Capture the cell that displays the provided text and extract its [x, y] central coordinate. 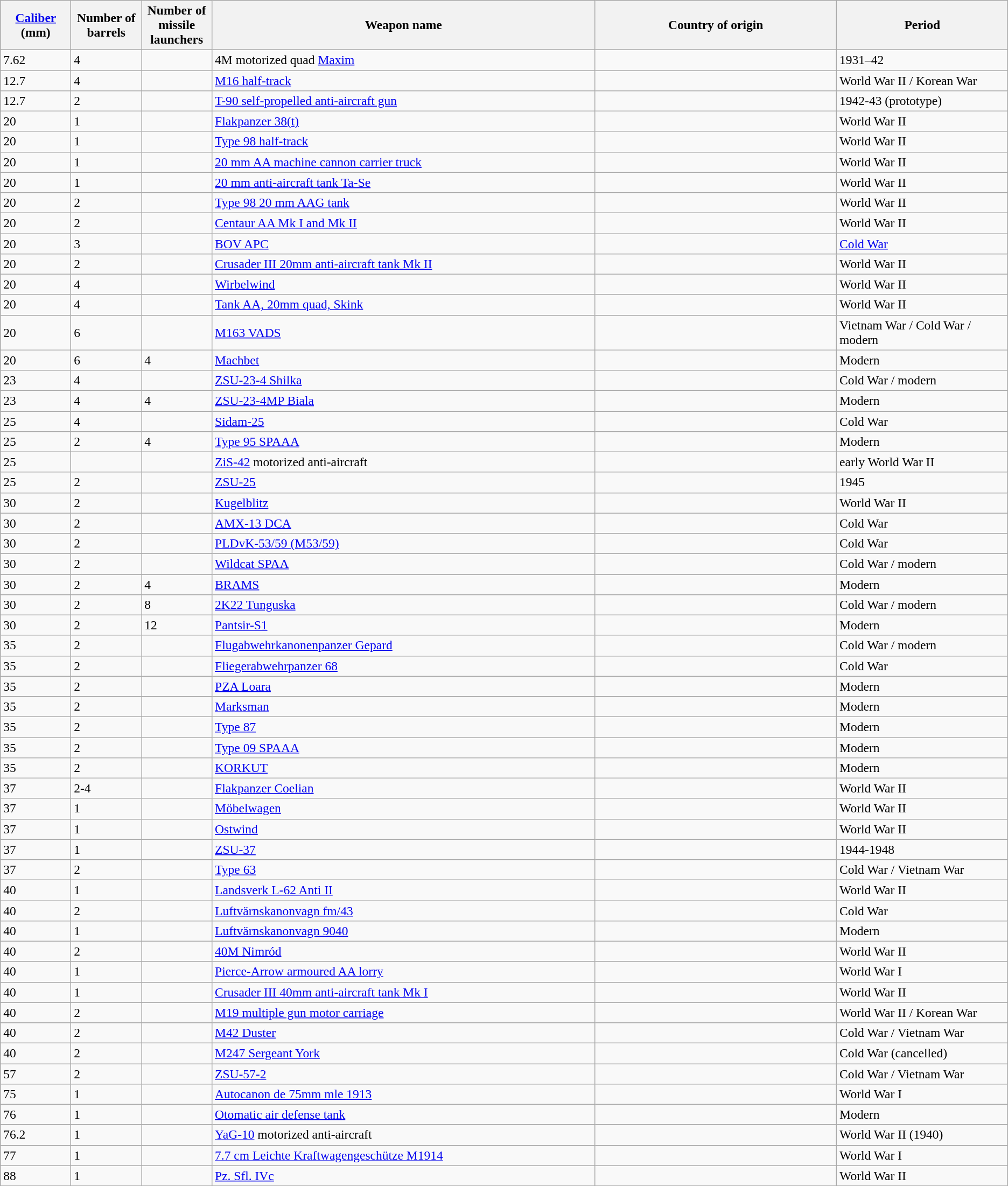
Sidam-25 [404, 421]
Flugabwehrkanonenpanzer Gepard [404, 645]
Cold War (cancelled) [922, 1053]
M247 Sergeant York [404, 1053]
75 [36, 1094]
BOV APC [404, 243]
AMX-13 DCA [404, 523]
Type 98 20 mm AAG tank [404, 202]
Marksman [404, 706]
Vietnam War / Cold War / modern [922, 333]
57 [36, 1073]
Luftvärnskanonvagn fm/43 [404, 910]
ZSU-23-4MP Biala [404, 401]
Flakpanzer Coelian [404, 788]
Pantsir-S1 [404, 625]
Flakpanzer 38(t) [404, 121]
1945 [922, 482]
Type 87 [404, 727]
12 [177, 625]
Number of missile launchers [177, 25]
World War II (1940) [922, 1135]
1942-43 (prototype) [922, 101]
ZSU-23-4 Shilka [404, 380]
ZiS-42 motorized anti-aircraft [404, 462]
Type 63 [404, 869]
4M motorized quad Maxim [404, 60]
Type 09 SPAAA [404, 747]
ZSU-57-2 [404, 1073]
YaG-10 motorized anti-aircraft [404, 1135]
Otomatic air defense tank [404, 1114]
Crusader III 40mm anti-aircraft tank Mk I [404, 992]
Type 95 SPAAA [404, 441]
Caliber (mm) [36, 25]
7.62 [36, 60]
ZSU-37 [404, 850]
Ostwind [404, 829]
M16 half-track [404, 80]
76.2 [36, 1135]
PLDvK-53/59 (M53/59) [404, 543]
BRAMS [404, 584]
Country of origin [716, 25]
20 mm AA machine cannon carrier truck [404, 162]
Pz. Sfl. IVc [404, 1176]
77 [36, 1155]
Pierce-Arrow armoured AA lorry [404, 972]
Landsverk L-62 Anti II [404, 890]
40M Nimród [404, 951]
7.7 cm Leichte Kraftwagengeschütze M1914 [404, 1155]
76 [36, 1114]
KORKUT [404, 768]
8 [177, 605]
1931–42 [922, 60]
2K22 Tunguska [404, 605]
Weapon name [404, 25]
Möbelwagen [404, 809]
Kugelblitz [404, 503]
M19 multiple gun motor carriage [404, 1013]
M42 Duster [404, 1033]
Centaur AA Mk I and Mk II [404, 223]
Luftvärnskanonvagn 9040 [404, 931]
Wirbelwind [404, 284]
Autocanon de 75mm mle 1913 [404, 1094]
PZA Loara [404, 686]
Wildcat SPAA [404, 564]
M163 VADS [404, 333]
Crusader III 20mm anti-aircraft tank Mk II [404, 264]
Period [922, 25]
1944-1948 [922, 850]
2-4 [107, 788]
ZSU-25 [404, 482]
3 [107, 243]
Number of barrels [107, 25]
20 mm anti-aircraft tank Ta-Se [404, 183]
88 [36, 1176]
Type 98 half-track [404, 142]
Machbet [404, 360]
Tank AA, 20mm quad, Skink [404, 305]
T-90 self-propelled anti-aircraft gun [404, 101]
early World War II [922, 462]
Fliegerabwehrpanzer 68 [404, 666]
